Find where the given text appears and provide that cell's center as (X, Y) coordinate. 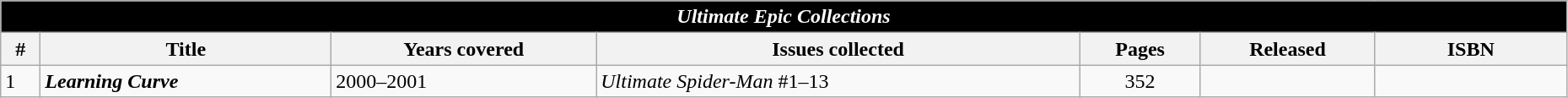
Ultimate Spider-Man #1–13 (838, 81)
ISBN (1471, 49)
Issues collected (838, 49)
Ultimate Epic Collections (784, 17)
# (20, 49)
2000–2001 (464, 81)
Pages (1140, 49)
1 (20, 81)
Released (1288, 49)
352 (1140, 81)
Years covered (464, 49)
Title (186, 49)
Learning Curve (186, 81)
